Pinpoint the cell where the given text exists, returning its (x, y) midpoint coordinate. 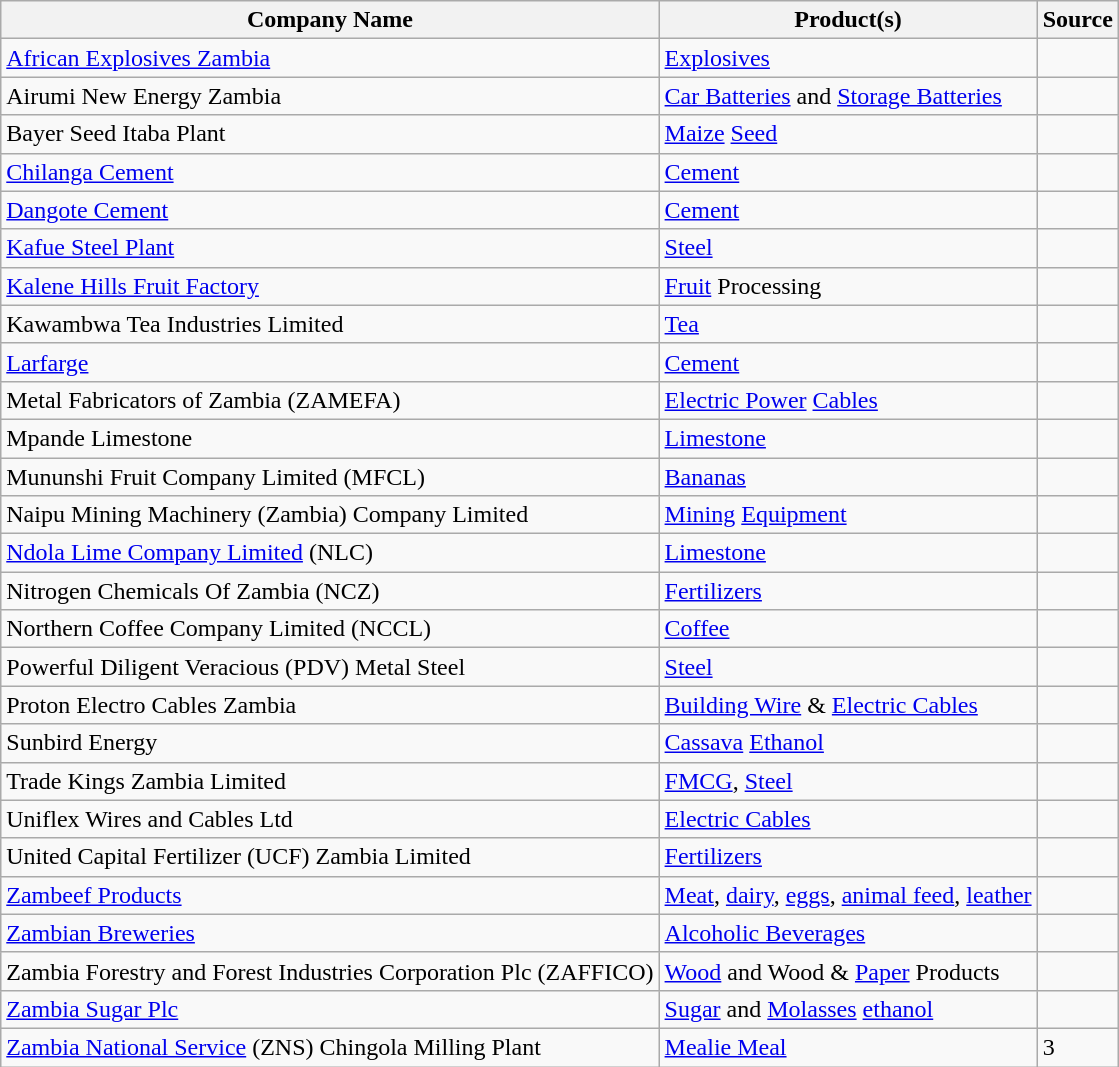
Zambia National Service (ZNS) Chingola Milling Plant (330, 1047)
Coffee (848, 629)
Tea (848, 324)
Mununshi Fruit Company Limited (MFCL) (330, 477)
Kalene Hills Fruit Factory (330, 286)
Source (1078, 20)
Meat, dairy, eggs, animal feed, leather (848, 895)
Mealie Meal (848, 1047)
Zambia Forestry and Forest Industries Corporation Plc (ZAFFICO) (330, 971)
FMCG, Steel (848, 781)
Car Batteries and Storage Batteries (848, 96)
Dangote Cement (330, 210)
Wood and Wood & Paper Products (848, 971)
Kawambwa Tea Industries Limited (330, 324)
Metal Fabricators of Zambia (ZAMEFA) (330, 400)
Fruit Processing (848, 286)
Electric Power Cables (848, 400)
Zambia Sugar Plc (330, 1009)
Uniflex Wires and Cables Ltd (330, 819)
Zambian Breweries (330, 933)
Alcoholic Beverages (848, 933)
Northern Coffee Company Limited (NCCL) (330, 629)
Larfarge (330, 362)
Maize Seed (848, 134)
Mining Equipment (848, 515)
Cassava Ethanol (848, 743)
Powerful Diligent Veracious (PDV) Metal Steel (330, 667)
African Explosives Zambia (330, 58)
Chilanga Cement (330, 172)
Sunbird Energy (330, 743)
Proton Electro Cables Zambia (330, 705)
3 (1078, 1047)
Kafue Steel Plant (330, 248)
Company Name (330, 20)
Product(s) (848, 20)
Explosives (848, 58)
Naipu Mining Machinery (Zambia) Company Limited (330, 515)
Ndola Lime Company Limited (NLC) (330, 553)
Trade Kings Zambia Limited (330, 781)
United Capital Fertilizer (UCF) Zambia Limited (330, 857)
Electric Cables (848, 819)
Zambeef Products (330, 895)
Building Wire & Electric Cables (848, 705)
Sugar and Molasses ethanol (848, 1009)
Mpande Limestone (330, 438)
Airumi New Energy Zambia (330, 96)
Bayer Seed Itaba Plant (330, 134)
Bananas (848, 477)
Nitrogen Chemicals Of Zambia (NCZ) (330, 591)
